For the text-containing cell, return its midpoint in [X, Y] coordinate format. 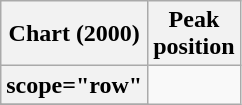
scope="row" [74, 85]
Peakposition [194, 34]
Chart (2000) [74, 34]
